Output the [x, y] coordinate of the center of the cell containing the given text.  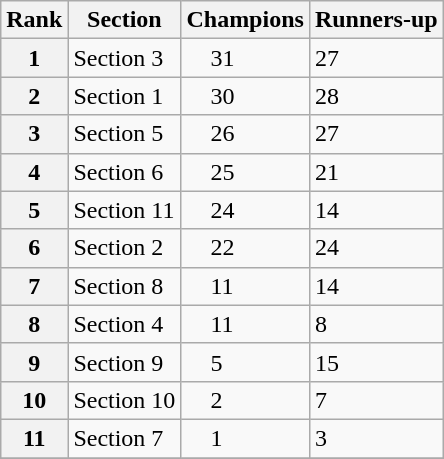
Section 5 [124, 134]
Section 3 [124, 58]
4 [34, 172]
30 [245, 96]
Section [124, 20]
28 [376, 96]
Section 9 [124, 362]
Section 7 [124, 438]
Runners-up [376, 20]
Section 2 [124, 248]
Champions [245, 20]
Section 4 [124, 324]
31 [245, 58]
Section 1 [124, 96]
Section 10 [124, 400]
9 [34, 362]
6 [34, 248]
Rank [34, 20]
Section 8 [124, 286]
25 [245, 172]
22 [245, 248]
Section 6 [124, 172]
21 [376, 172]
26 [245, 134]
10 [34, 400]
Section 11 [124, 210]
15 [376, 362]
